Detect which cell encompasses the target text, then output its (x, y) center coordinate. 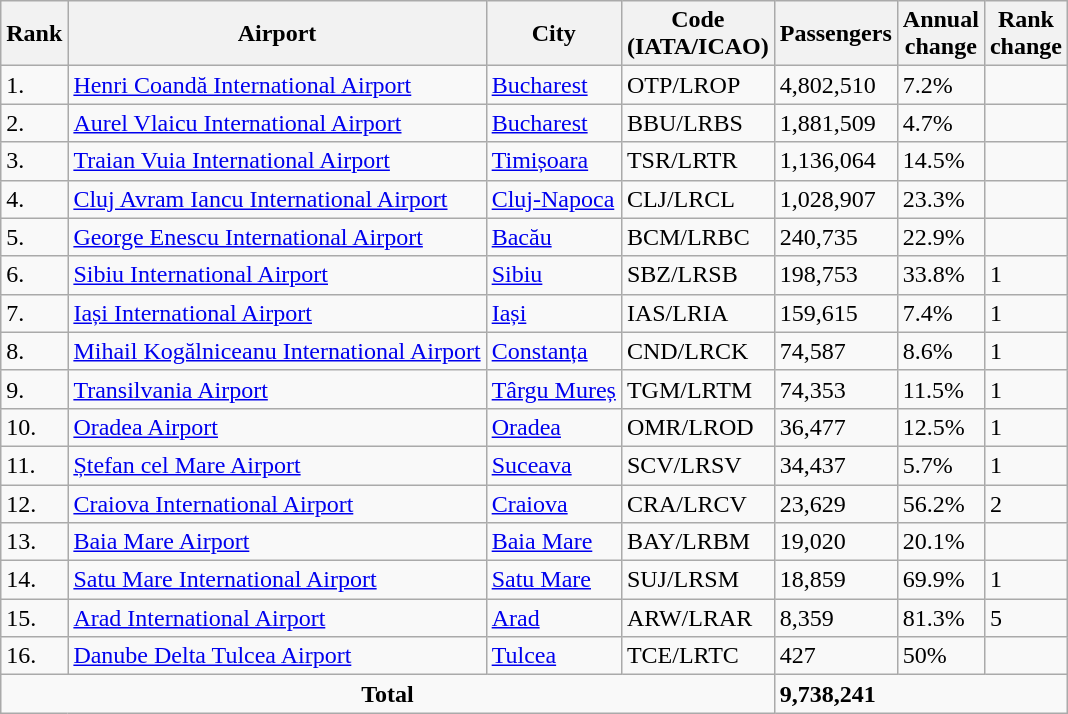
159,615 (836, 313)
Craiova (554, 503)
7. (34, 313)
Cluj Avram Iancu International Airport (277, 199)
7.4% (940, 313)
56.2% (940, 503)
Suceava (554, 465)
Arad International Airport (277, 618)
8.6% (940, 351)
Rank (34, 34)
Ștefan cel Mare Airport (277, 465)
1,136,064 (836, 161)
Sibiu (554, 275)
5. (34, 237)
15. (34, 618)
240,735 (836, 237)
5.7% (940, 465)
8. (34, 351)
12. (34, 503)
TSR/LRTR (698, 161)
Baia Mare Airport (277, 542)
City (554, 34)
Code(IATA/ICAO) (698, 34)
18,859 (836, 580)
Bacău (554, 237)
427 (836, 656)
Rankchange (1026, 34)
1,028,907 (836, 199)
36,477 (836, 427)
CND/LRCK (698, 351)
74,353 (836, 389)
Oradea (554, 427)
10. (34, 427)
TGM/LRTM (698, 389)
14.5% (940, 161)
OMR/LROD (698, 427)
2 (1026, 503)
81.3% (940, 618)
22.9% (940, 237)
12.5% (940, 427)
Sibiu International Airport (277, 275)
16. (34, 656)
Tulcea (554, 656)
CLJ/LRCL (698, 199)
Satu Mare (554, 580)
Transilvania Airport (277, 389)
20.1% (940, 542)
33.8% (940, 275)
Oradea Airport (277, 427)
ARW/LRAR (698, 618)
1. (34, 85)
74,587 (836, 351)
Satu Mare International Airport (277, 580)
BCM/LRBC (698, 237)
8,359 (836, 618)
Cluj-Napoca (554, 199)
23,629 (836, 503)
14. (34, 580)
Iași International Airport (277, 313)
69.9% (940, 580)
Timișoara (554, 161)
4.7% (940, 123)
Henri Coandă International Airport (277, 85)
7.2% (940, 85)
5 (1026, 618)
34,437 (836, 465)
3. (34, 161)
Iași (554, 313)
CRA/LRCV (698, 503)
Craiova International Airport (277, 503)
Arad (554, 618)
2. (34, 123)
23.3% (940, 199)
OTP/LROP (698, 85)
9. (34, 389)
19,020 (836, 542)
TCE/LRTC (698, 656)
Baia Mare (554, 542)
SBZ/LRSB (698, 275)
Total (388, 694)
Mihail Kogălniceanu International Airport (277, 351)
Târgu Mureș (554, 389)
198,753 (836, 275)
SCV/LRSV (698, 465)
50% (940, 656)
13. (34, 542)
Constanța (554, 351)
IAS/LRIA (698, 313)
Aurel Vlaicu International Airport (277, 123)
4. (34, 199)
Airport (277, 34)
1,881,509 (836, 123)
Annualchange (940, 34)
Traian Vuia International Airport (277, 161)
4,802,510 (836, 85)
6. (34, 275)
BAY/LRBM (698, 542)
Passengers (836, 34)
11. (34, 465)
9,738,241 (920, 694)
SUJ/LRSM (698, 580)
BBU/LRBS (698, 123)
George Enescu International Airport (277, 237)
Danube Delta Tulcea Airport (277, 656)
11.5% (940, 389)
